Scan for the cell matching the given text and deliver its [X, Y] coordinate at center. 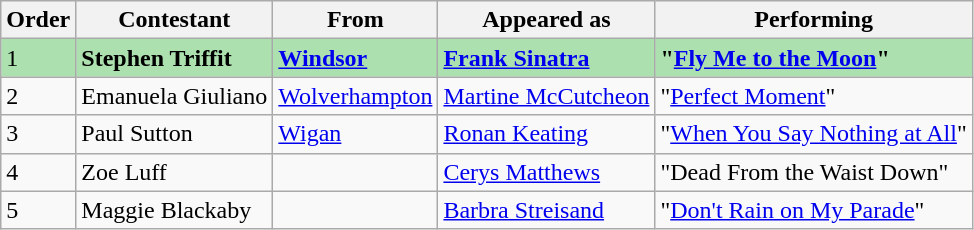
2 [38, 96]
Wolverhampton [356, 96]
"Perfect Moment" [814, 96]
From [356, 20]
3 [38, 134]
Ronan Keating [546, 134]
Cerys Matthews [546, 172]
Wigan [356, 134]
"Fly Me to the Moon" [814, 58]
Contestant [174, 20]
1 [38, 58]
Frank Sinatra [546, 58]
Stephen Triffit [174, 58]
Maggie Blackaby [174, 210]
Performing [814, 20]
4 [38, 172]
"Dead From the Waist Down" [814, 172]
Windsor [356, 58]
Emanuela Giuliano [174, 96]
Martine McCutcheon [546, 96]
"When You Say Nothing at All" [814, 134]
5 [38, 210]
Appeared as [546, 20]
Zoe Luff [174, 172]
Paul Sutton [174, 134]
"Don't Rain on My Parade" [814, 210]
Order [38, 20]
Barbra Streisand [546, 210]
